Determine the (x, y) coordinate at the center of the cell enclosing the given text.  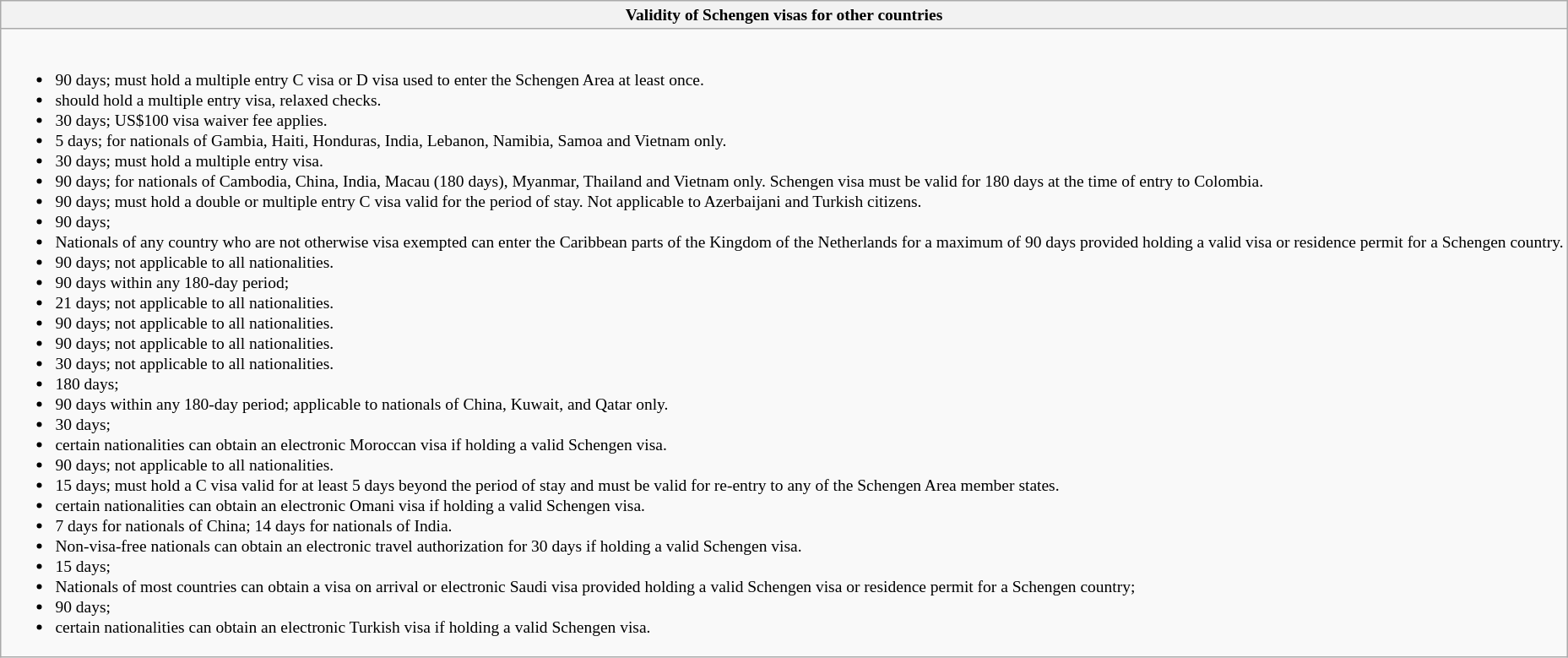
Validity of Schengen visas for other countries (784, 15)
